Determine the [x, y] coordinate at the center of the cell enclosing the given text.  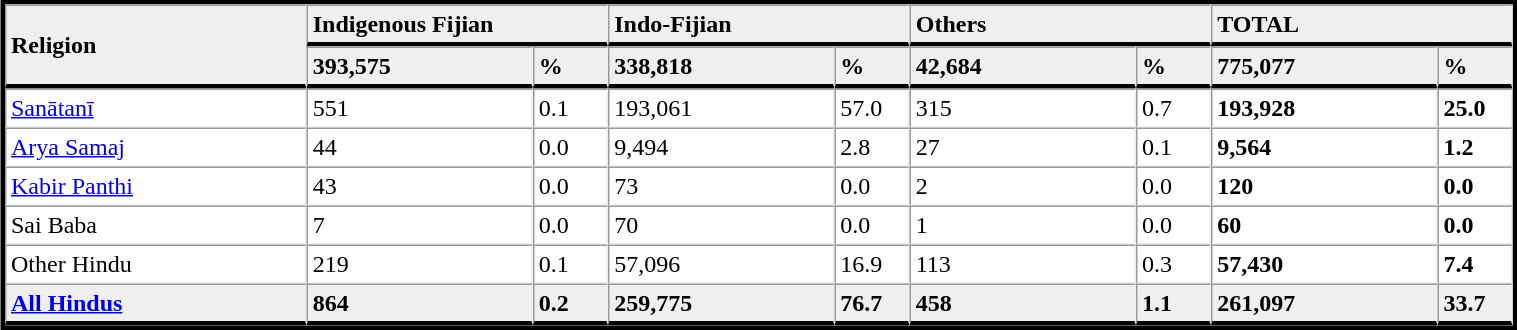
Religion [156, 46]
Sanātanī [156, 108]
458 [1023, 305]
0.2 [570, 305]
0.7 [1174, 108]
57,096 [721, 264]
120 [1324, 186]
43 [420, 186]
2.8 [872, 148]
60 [1324, 226]
25.0 [1474, 108]
Indo-Fijian [759, 25]
9,564 [1324, 148]
9,494 [721, 148]
261,097 [1324, 305]
57,430 [1324, 264]
551 [420, 108]
16.9 [872, 264]
Sai Baba [156, 226]
775,077 [1324, 67]
57.0 [872, 108]
Indigenous Fijian [458, 25]
864 [420, 305]
73 [721, 186]
193,928 [1324, 108]
All Hindus [156, 305]
113 [1023, 264]
219 [420, 264]
70 [721, 226]
1 [1023, 226]
315 [1023, 108]
33.7 [1474, 305]
44 [420, 148]
7.4 [1474, 264]
0.3 [1174, 264]
Other Hindu [156, 264]
338,818 [721, 67]
27 [1023, 148]
Others [1061, 25]
7 [420, 226]
42,684 [1023, 67]
259,775 [721, 305]
1.2 [1474, 148]
Arya Samaj [156, 148]
Kabir Panthi [156, 186]
1.1 [1174, 305]
TOTAL [1362, 25]
193,061 [721, 108]
393,575 [420, 67]
76.7 [872, 305]
2 [1023, 186]
